Determine the (x, y) coordinate at the center of the cell enclosing the given text.  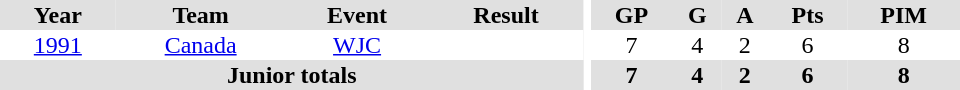
Result (506, 15)
Event (358, 15)
Junior totals (292, 75)
Canada (201, 45)
1991 (58, 45)
A (745, 15)
Team (201, 15)
PIM (904, 15)
GP (631, 15)
G (698, 15)
Pts (808, 15)
WJC (358, 45)
Year (58, 15)
